Provide the [x, y] coordinate of the cell's center where the given text is located.  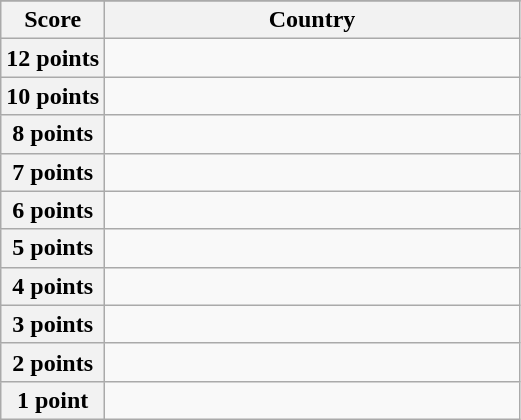
Score [53, 20]
10 points [53, 96]
8 points [53, 134]
4 points [53, 286]
3 points [53, 324]
12 points [53, 58]
5 points [53, 248]
Country [312, 20]
6 points [53, 210]
7 points [53, 172]
1 point [53, 400]
2 points [53, 362]
